For the text-containing cell, return its midpoint in [x, y] coordinate format. 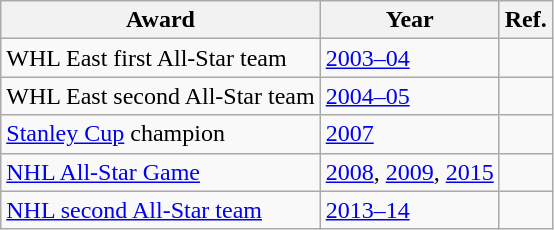
WHL East first All-Star team [160, 58]
Stanley Cup champion [160, 134]
2013–14 [410, 210]
Award [160, 20]
Ref. [526, 20]
Year [410, 20]
NHL All-Star Game [160, 172]
WHL East second All-Star team [160, 96]
NHL second All-Star team [160, 210]
2003–04 [410, 58]
2008, 2009, 2015 [410, 172]
2007 [410, 134]
2004–05 [410, 96]
